Output the (x, y) coordinate of the center of the cell containing the given text.  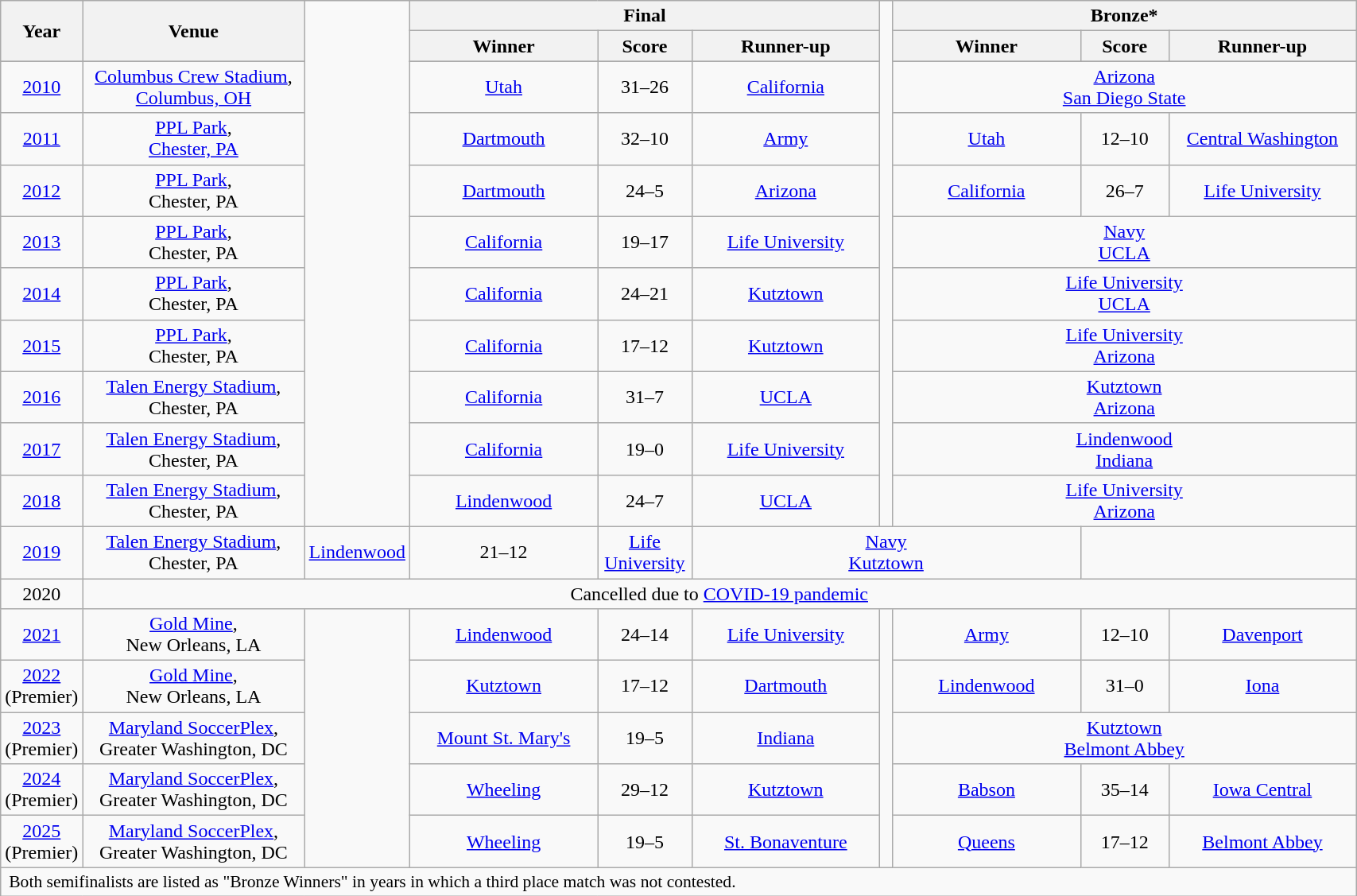
2025(Premier) (41, 841)
Central Washington (1262, 138)
31–7 (645, 398)
NavyUCLA (1124, 242)
2015 (41, 345)
32–10 (645, 138)
2013 (41, 242)
Venue (194, 31)
19–0 (645, 448)
2011 (41, 138)
Queens (987, 841)
Both semifinalists are listed as "Bronze Winners" in years in which a third place match was not contested. (679, 882)
2014 (41, 294)
2018 (41, 501)
Kutztown Arizona (1124, 398)
Columbus Crew Stadium, Columbus, OH (194, 87)
31–0 (1124, 687)
Final (644, 16)
24–7 (645, 501)
21–12 (503, 552)
29–12 (645, 790)
LindenwoodIndiana (1124, 448)
35–14 (1124, 790)
St. Bonaventure (785, 841)
Iowa Central (1262, 790)
Life UniversityArizona (1124, 501)
Belmont Abbey (1262, 841)
2023(Premier) (41, 738)
Babson (987, 790)
NavyKutztown (886, 552)
Indiana (785, 738)
19–17 (645, 242)
2021 (41, 634)
2010 (41, 87)
Life University UCLA (1124, 294)
Year (41, 31)
Iona (1262, 687)
Bronze* (1124, 16)
24–5 (645, 191)
26–7 (1124, 191)
Mount St. Mary's (503, 738)
2024(Premier) (41, 790)
2012 (41, 191)
Cancelled due to COVID-19 pandemic (719, 594)
Davenport (1262, 634)
2019 (41, 552)
24–21 (645, 294)
2016 (41, 398)
Kutztown Belmont Abbey (1124, 738)
Arizona (785, 191)
ArizonaSan Diego State (1124, 87)
2017 (41, 448)
24–14 (645, 634)
31–26 (645, 87)
2022(Premier) (41, 687)
Life University Arizona (1124, 345)
2020 (41, 594)
